Identify which cell holds the provided text, then report its (x, y) central coordinate. 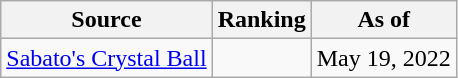
As of (384, 20)
Sabato's Crystal Ball (106, 58)
Ranking (262, 20)
Source (106, 20)
May 19, 2022 (384, 58)
